Provide the [x, y] coordinate of the cell's center where the given text is located.  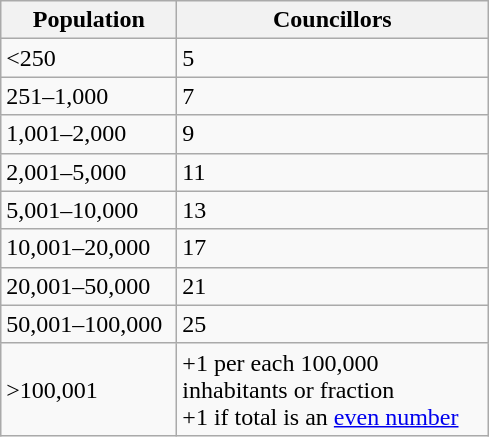
1,001–2,000 [89, 134]
20,001–50,000 [89, 286]
5,001–10,000 [89, 210]
251–1,000 [89, 96]
21 [332, 286]
7 [332, 96]
<250 [89, 58]
>100,001 [89, 389]
11 [332, 172]
+1 per each 100,000 inhabitants or fraction+1 if total is an even number [332, 389]
50,001–100,000 [89, 324]
25 [332, 324]
Councillors [332, 20]
Population [89, 20]
13 [332, 210]
17 [332, 248]
5 [332, 58]
2,001–5,000 [89, 172]
9 [332, 134]
10,001–20,000 [89, 248]
